Locate the cell with the specified text and output its (x, y) center coordinate. 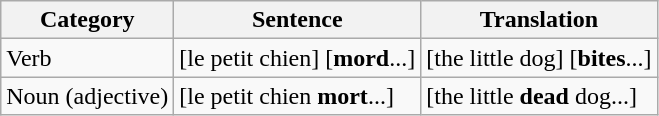
[the little dead dog...] (539, 96)
Sentence (298, 20)
Noun (adjective) (88, 96)
Verb (88, 58)
[le petit chien mort...] (298, 96)
[le petit chien] [mord...] (298, 58)
Translation (539, 20)
[the little dog] [bites...] (539, 58)
Category (88, 20)
